Detect which cell encompasses the target text, then output its [x, y] center coordinate. 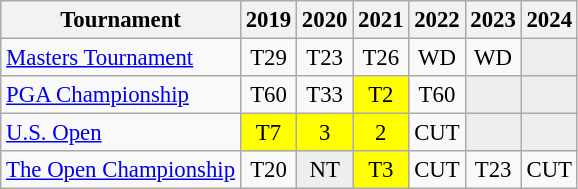
PGA Championship [121, 95]
T2 [381, 95]
2023 [493, 20]
U.S. Open [121, 133]
NT [325, 170]
T20 [268, 170]
T26 [381, 58]
2020 [325, 20]
T29 [268, 58]
2024 [549, 20]
3 [325, 133]
The Open Championship [121, 170]
2021 [381, 20]
2022 [437, 20]
Masters Tournament [121, 58]
T7 [268, 133]
Tournament [121, 20]
2019 [268, 20]
2 [381, 133]
T3 [381, 170]
T33 [325, 95]
